Return the (X, Y) coordinate for the center point of the cell that contains the specified text.  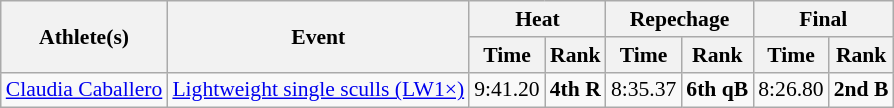
Heat (538, 19)
Final (823, 19)
2nd B (862, 90)
Event (318, 36)
Repechage (680, 19)
8:35.37 (644, 90)
6th qB (717, 90)
Claudia Caballero (84, 90)
4th R (576, 90)
Lightweight single sculls (LW1×) (318, 90)
Athlete(s) (84, 36)
9:41.20 (506, 90)
8:26.80 (790, 90)
